Extract the [X, Y] coordinate from the center of the cell holding the provided text.  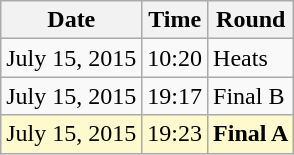
Final A [251, 134]
Final B [251, 96]
Date [72, 20]
10:20 [175, 58]
Round [251, 20]
19:17 [175, 96]
19:23 [175, 134]
Heats [251, 58]
Time [175, 20]
